Provide the [X, Y] coordinate of the cell's center where the given text is located.  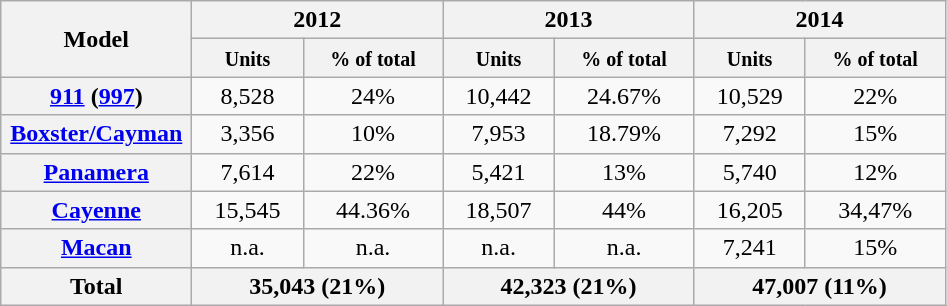
15,545 [248, 210]
5,421 [498, 172]
10,442 [498, 96]
35,043 (21%) [318, 286]
24.67% [624, 96]
Macan [96, 248]
2012 [318, 20]
7,953 [498, 134]
Boxster/Cayman [96, 134]
16,205 [750, 210]
5,740 [750, 172]
47,007 (11%) [820, 286]
Total [96, 286]
44.36% [373, 210]
Panamera [96, 172]
911 (997) [96, 96]
34,47% [875, 210]
24% [373, 96]
10% [373, 134]
12% [875, 172]
7,614 [248, 172]
42,323 (21%) [568, 286]
44% [624, 210]
18.79% [624, 134]
3,356 [248, 134]
10,529 [750, 96]
18,507 [498, 210]
8,528 [248, 96]
13% [624, 172]
Cayenne [96, 210]
7,241 [750, 248]
7,292 [750, 134]
2014 [820, 20]
2013 [568, 20]
Model [96, 39]
